Output the [X, Y] coordinate of the center of the cell containing the given text.  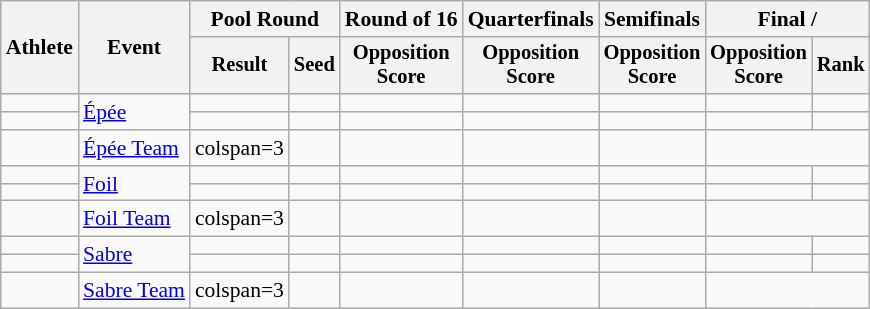
Sabre [134, 255]
Sabre Team [134, 291]
Semifinals [652, 19]
Foil Team [134, 219]
Épée Team [134, 148]
Pool Round [265, 19]
Seed [314, 66]
Result [240, 66]
Athlete [40, 48]
Event [134, 48]
Épée [134, 112]
Rank [841, 66]
Quarterfinals [531, 19]
Foil [134, 184]
Final / [787, 19]
Round of 16 [402, 19]
